Capture the cell that displays the provided text and extract its (X, Y) central coordinate. 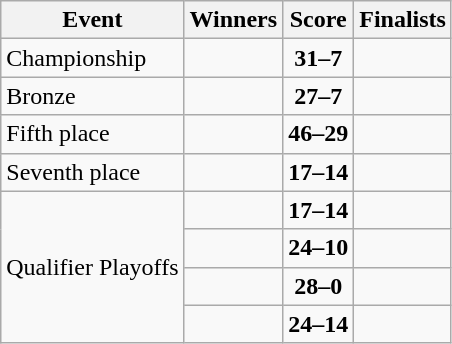
Winners (234, 20)
Championship (92, 58)
28–0 (318, 286)
24–14 (318, 324)
31–7 (318, 58)
Seventh place (92, 172)
Qualifier Playoffs (92, 267)
Fifth place (92, 134)
Finalists (403, 20)
24–10 (318, 248)
46–29 (318, 134)
Event (92, 20)
Score (318, 20)
27–7 (318, 96)
Bronze (92, 96)
